Return (x, y) of the center of cell containing provided text 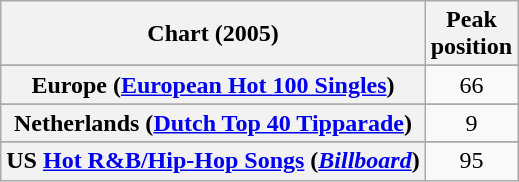
Chart (2005) (213, 34)
66 (471, 85)
US Hot R&B/Hip-Hop Songs (Billboard) (213, 161)
Europe (European Hot 100 Singles) (213, 85)
95 (471, 161)
Peakposition (471, 34)
9 (471, 123)
Netherlands (Dutch Top 40 Tipparade) (213, 123)
